Pinpoint the cell where the given text exists, returning its (x, y) midpoint coordinate. 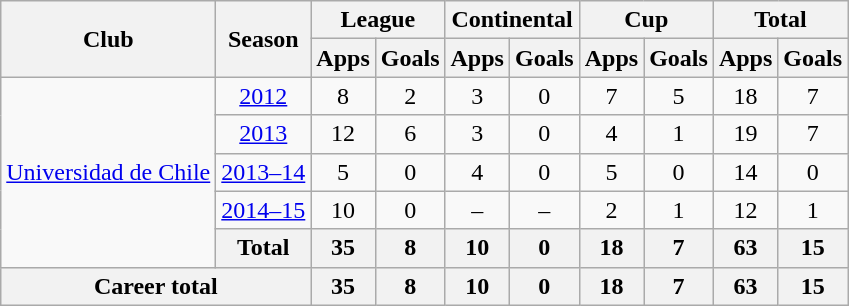
6 (410, 134)
Continental (512, 20)
Universidad de Chile (108, 172)
14 (745, 172)
Club (108, 39)
2013 (264, 134)
19 (745, 134)
Career total (156, 286)
Cup (646, 20)
Season (264, 39)
League (378, 20)
2012 (264, 96)
2013–14 (264, 172)
2014–15 (264, 210)
